Determine the [X, Y] coordinate at the center of the cell enclosing the given text.  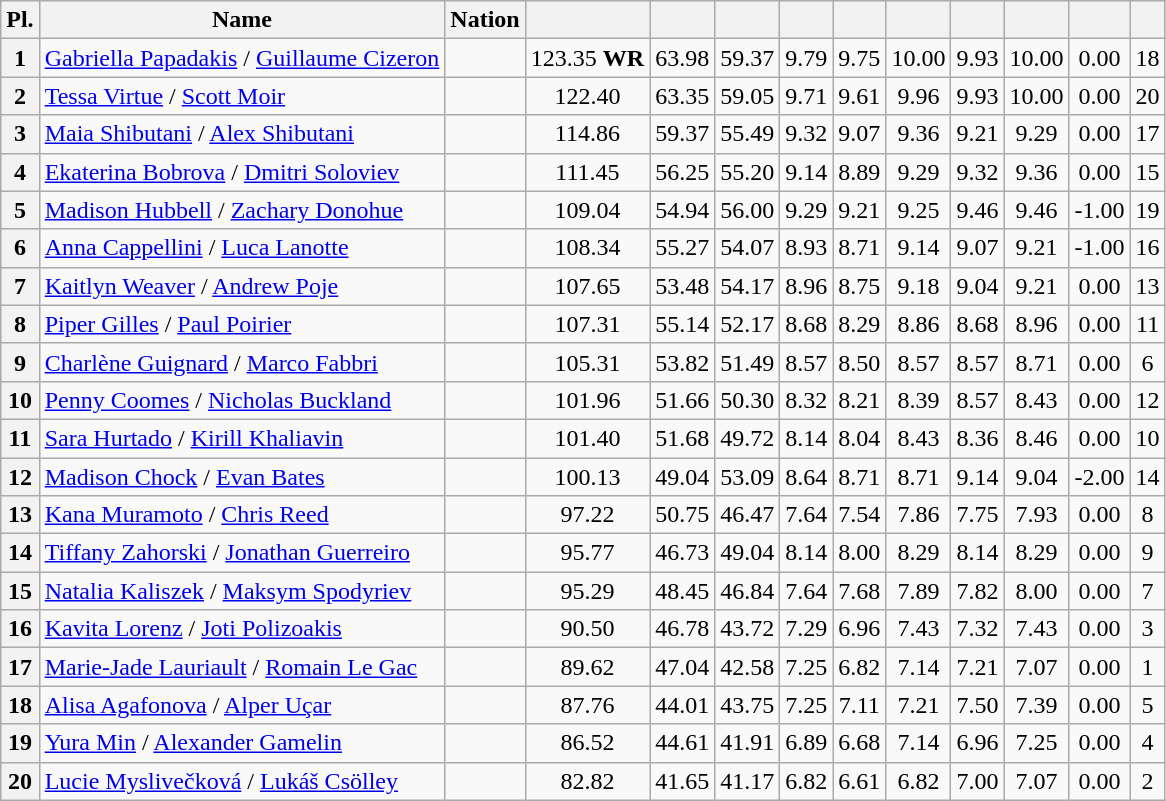
8.50 [860, 362]
9.75 [860, 58]
54.94 [682, 210]
9.25 [918, 210]
Name [242, 20]
Madison Chock / Evan Bates [242, 477]
123.35 WR [587, 58]
50.75 [682, 515]
46.78 [682, 629]
54.17 [748, 286]
47.04 [682, 667]
6.61 [860, 781]
7.00 [978, 781]
8.36 [978, 438]
41.65 [682, 781]
46.84 [748, 591]
41.91 [748, 743]
41.17 [748, 781]
Penny Coomes / Nicholas Buckland [242, 400]
48.45 [682, 591]
8.46 [1036, 438]
Anna Cappellini / Luca Lanotte [242, 248]
8.21 [860, 400]
55.14 [682, 324]
Tessa Virtue / Scott Moir [242, 96]
Kaitlyn Weaver / Andrew Poje [242, 286]
108.34 [587, 248]
8.04 [860, 438]
90.50 [587, 629]
Ekaterina Bobrova / Dmitri Soloviev [242, 172]
Natalia Kaliszek / Maksym Spodyriev [242, 591]
107.31 [587, 324]
Maia Shibutani / Alex Shibutani [242, 134]
51.49 [748, 362]
49.72 [748, 438]
7.29 [806, 629]
9.71 [806, 96]
9.96 [918, 96]
42.58 [748, 667]
6.89 [806, 743]
43.72 [748, 629]
8.39 [918, 400]
97.22 [587, 515]
7.32 [978, 629]
Alisa Agafonova / Alper Uçar [242, 705]
7.93 [1036, 515]
Pl. [20, 20]
46.47 [748, 515]
101.40 [587, 438]
7.54 [860, 515]
-2.00 [1100, 477]
44.61 [682, 743]
Madison Hubbell / Zachary Donohue [242, 210]
7.89 [918, 591]
54.07 [748, 248]
87.76 [587, 705]
Charlène Guignard / Marco Fabbri [242, 362]
8.75 [860, 286]
53.48 [682, 286]
59.05 [748, 96]
63.98 [682, 58]
56.00 [748, 210]
55.27 [682, 248]
56.25 [682, 172]
7.68 [860, 591]
55.20 [748, 172]
100.13 [587, 477]
109.04 [587, 210]
Marie-Jade Lauriault / Romain Le Gac [242, 667]
8.64 [806, 477]
7.50 [978, 705]
101.96 [587, 400]
7.86 [918, 515]
Sara Hurtado / Kirill Khaliavin [242, 438]
Lucie Myslivečková / Lukáš Csölley [242, 781]
8.86 [918, 324]
111.45 [587, 172]
7.82 [978, 591]
9.61 [860, 96]
6.68 [860, 743]
63.35 [682, 96]
8.93 [806, 248]
Nation [485, 20]
9.79 [806, 58]
114.86 [587, 134]
8.89 [860, 172]
7.11 [860, 705]
50.30 [748, 400]
51.66 [682, 400]
95.77 [587, 553]
Yura Min / Alexander Gamelin [242, 743]
7.75 [978, 515]
53.82 [682, 362]
9.18 [918, 286]
86.52 [587, 743]
44.01 [682, 705]
Kavita Lorenz / Joti Polizoakis [242, 629]
95.29 [587, 591]
89.62 [587, 667]
43.75 [748, 705]
82.82 [587, 781]
51.68 [682, 438]
Piper Gilles / Paul Poirier [242, 324]
Tiffany Zahorski / Jonathan Guerreiro [242, 553]
46.73 [682, 553]
55.49 [748, 134]
Kana Muramoto / Chris Reed [242, 515]
107.65 [587, 286]
122.40 [587, 96]
52.17 [748, 324]
105.31 [587, 362]
Gabriella Papadakis / Guillaume Cizeron [242, 58]
53.09 [748, 477]
7.39 [1036, 705]
8.32 [806, 400]
